Scan for the cell matching the given text and deliver its [x, y] coordinate at center. 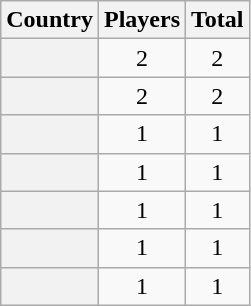
Players [142, 20]
Country [50, 20]
Total [218, 20]
